Locate the cell with the specified text and output its (X, Y) center coordinate. 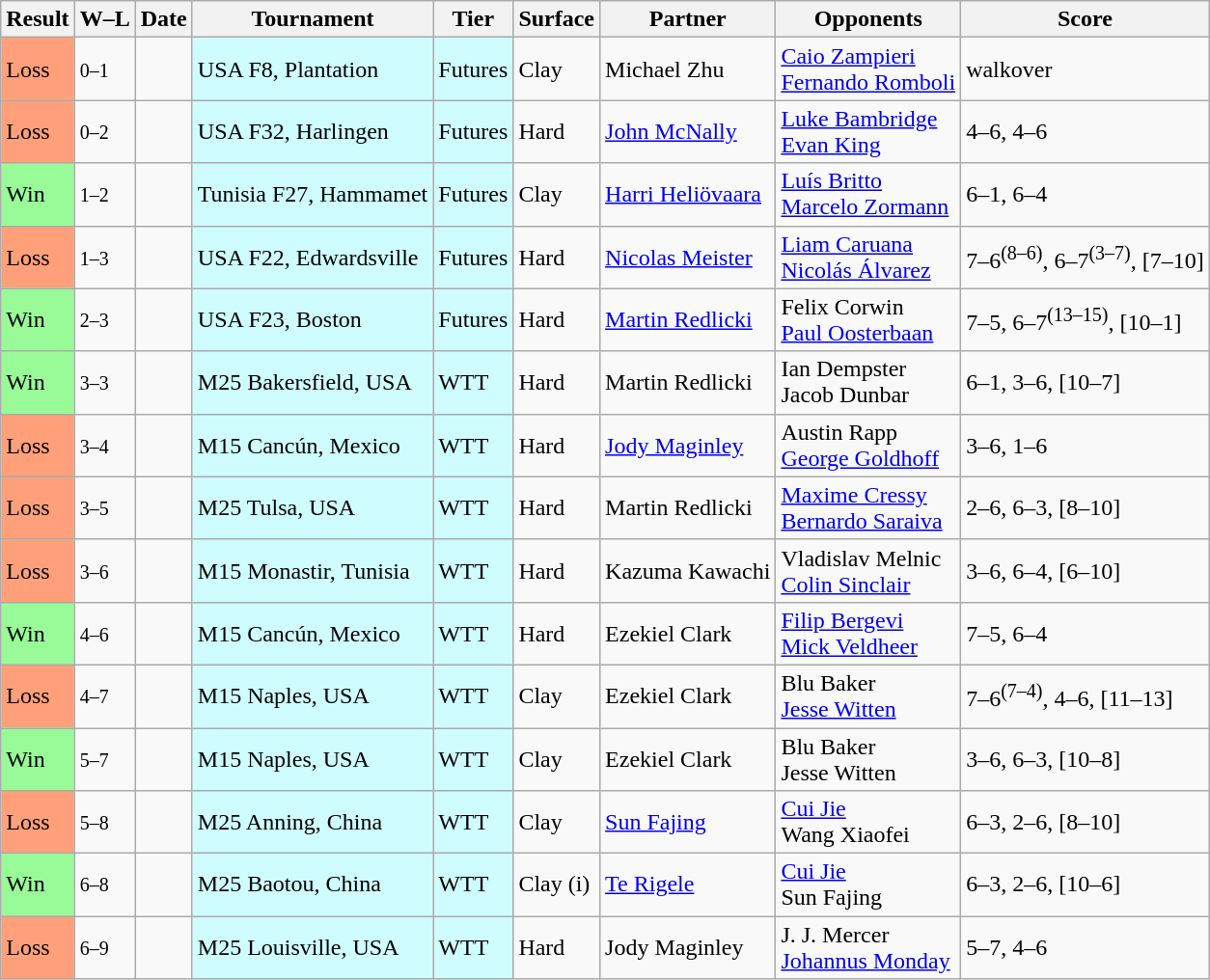
M15 Monastir, Tunisia (313, 571)
Austin Rapp George Goldhoff (868, 446)
Score (1086, 19)
USA F23, Boston (313, 320)
5–7, 4–6 (1086, 947)
Filip Bergevi Mick Veldheer (868, 633)
M25 Bakersfield, USA (313, 382)
Cui Jie Wang Xiaofei (868, 822)
4–6, 4–6 (1086, 131)
Luke Bambridge Evan King (868, 131)
Liam Caruana Nicolás Álvarez (868, 257)
3–4 (104, 446)
6–1, 6–4 (1086, 195)
6–3, 2–6, [8–10] (1086, 822)
4–7 (104, 696)
Tunisia F27, Hammamet (313, 195)
Sun Fajing (688, 822)
Caio Zampieri Fernando Romboli (868, 69)
Date (164, 19)
Surface (557, 19)
Te Rigele (688, 885)
Michael Zhu (688, 69)
7–6(7–4), 4–6, [11–13] (1086, 696)
6–3, 2–6, [10–6] (1086, 885)
Tournament (313, 19)
0–1 (104, 69)
W–L (104, 19)
Tier (473, 19)
3–6, 1–6 (1086, 446)
John McNally (688, 131)
2–3 (104, 320)
Maxime Cressy Bernardo Saraiva (868, 507)
USA F22, Edwardsville (313, 257)
Harri Heliövaara (688, 195)
Vladislav Melnic Colin Sinclair (868, 571)
3–6, 6–4, [6–10] (1086, 571)
J. J. Mercer Johannus Monday (868, 947)
USA F32, Harlingen (313, 131)
5–8 (104, 822)
M25 Tulsa, USA (313, 507)
6–9 (104, 947)
Cui Jie Sun Fajing (868, 885)
USA F8, Plantation (313, 69)
M25 Anning, China (313, 822)
3–3 (104, 382)
M25 Baotou, China (313, 885)
Result (38, 19)
6–8 (104, 885)
Ian Dempster Jacob Dunbar (868, 382)
4–6 (104, 633)
3–6 (104, 571)
Luís Britto Marcelo Zormann (868, 195)
7–6(8–6), 6–7(3–7), [7–10] (1086, 257)
0–2 (104, 131)
Partner (688, 19)
Felix Corwin Paul Oosterbaan (868, 320)
2–6, 6–3, [8–10] (1086, 507)
Kazuma Kawachi (688, 571)
M25 Louisville, USA (313, 947)
Clay (i) (557, 885)
Nicolas Meister (688, 257)
3–6, 6–3, [10–8] (1086, 758)
Opponents (868, 19)
1–3 (104, 257)
6–1, 3–6, [10–7] (1086, 382)
1–2 (104, 195)
3–5 (104, 507)
walkover (1086, 69)
7–5, 6–7(13–15), [10–1] (1086, 320)
7–5, 6–4 (1086, 633)
5–7 (104, 758)
